For the text-containing cell, return its midpoint in (X, Y) coordinate format. 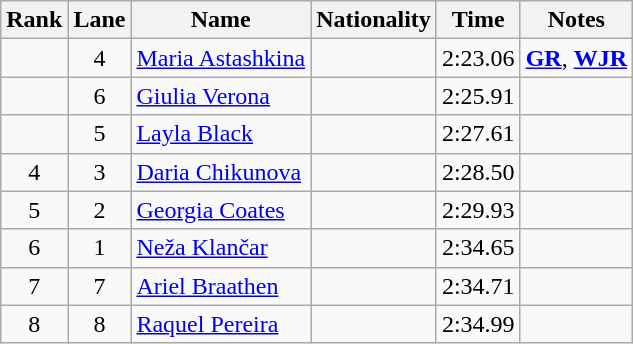
2:29.93 (478, 210)
Neža Klančar (221, 248)
2:27.61 (478, 134)
Notes (576, 20)
Lane (100, 20)
Rank (34, 20)
Georgia Coates (221, 210)
Daria Chikunova (221, 172)
GR, WJR (576, 58)
Raquel Pereira (221, 324)
2:34.65 (478, 248)
3 (100, 172)
2:25.91 (478, 96)
Time (478, 20)
Ariel Braathen (221, 286)
Layla Black (221, 134)
2:23.06 (478, 58)
Maria Astashkina (221, 58)
2:34.71 (478, 286)
1 (100, 248)
2 (100, 210)
Giulia Verona (221, 96)
2:34.99 (478, 324)
Name (221, 20)
Nationality (374, 20)
2:28.50 (478, 172)
